Locate the cell with the specified text and output its (X, Y) center coordinate. 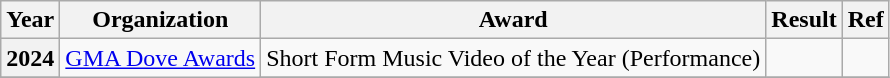
Organization (160, 20)
GMA Dove Awards (160, 58)
Short Form Music Video of the Year (Performance) (514, 58)
Year (30, 20)
Award (514, 20)
2024 (30, 58)
Result (804, 20)
Ref (866, 20)
